Search for the cell housing the specified text and yield its [X, Y] center coordinate. 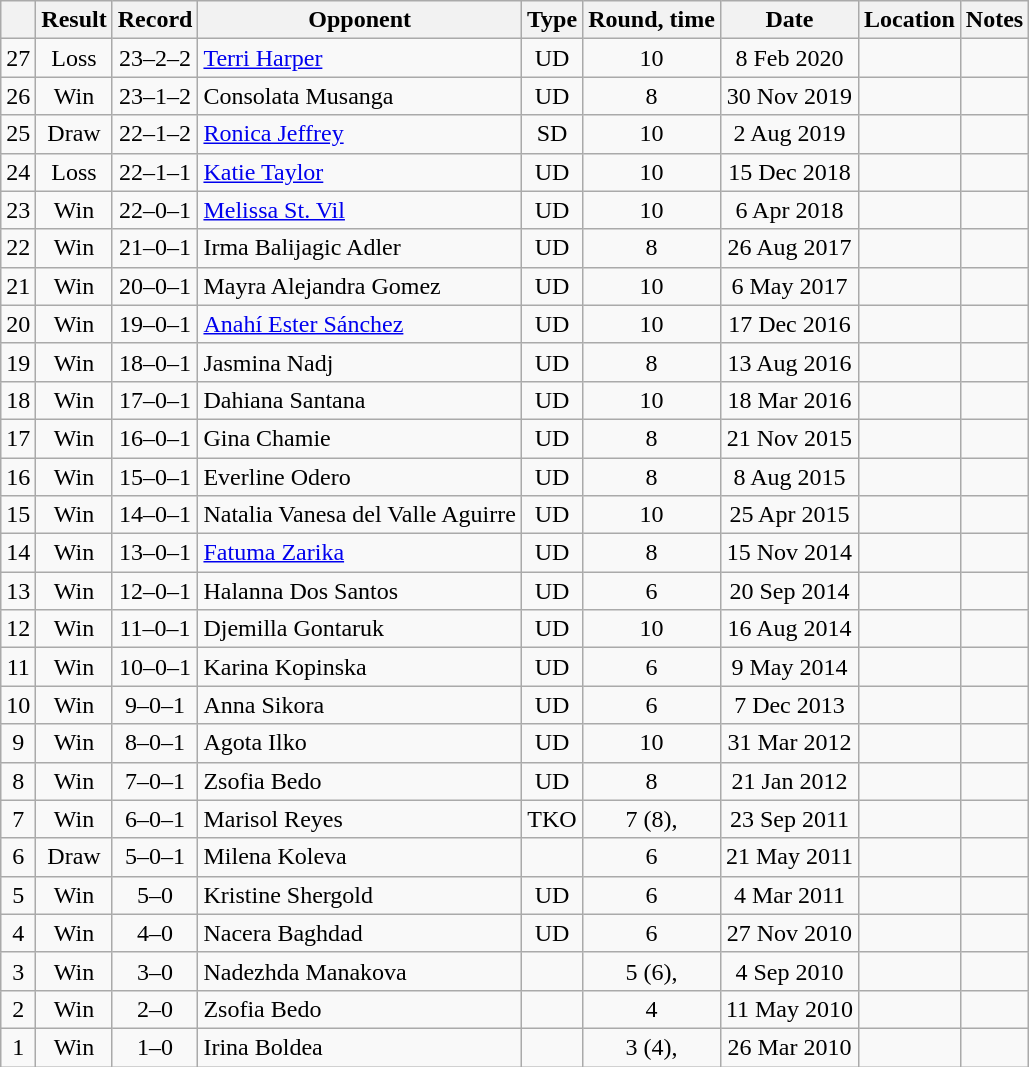
23 [18, 210]
6 May 2017 [789, 286]
27 [18, 58]
27 Nov 2010 [789, 933]
Melissa St. Vil [360, 210]
Gina Chamie [360, 438]
16–0–1 [155, 438]
18 [18, 400]
10–0–1 [155, 667]
4–0 [155, 933]
4 Sep 2010 [789, 971]
21–0–1 [155, 248]
15–0–1 [155, 477]
20 [18, 324]
1–0 [155, 1047]
19 [18, 362]
Result [74, 20]
Anahí Ester Sánchez [360, 324]
Agota Ilko [360, 743]
Record [155, 20]
2 [18, 1009]
22–1–1 [155, 172]
Irina Boldea [360, 1047]
26 Aug 2017 [789, 248]
15 Dec 2018 [789, 172]
7 Dec 2013 [789, 705]
Opponent [360, 20]
12 [18, 629]
14 [18, 553]
18 Mar 2016 [789, 400]
Terri Harper [360, 58]
21 Jan 2012 [789, 781]
15 [18, 515]
11–0–1 [155, 629]
21 [18, 286]
20 Sep 2014 [789, 591]
9–0–1 [155, 705]
22 [18, 248]
1 [18, 1047]
31 Mar 2012 [789, 743]
8 Aug 2015 [789, 477]
Nacera Baghdad [360, 933]
23 Sep 2011 [789, 819]
5 (6), [652, 971]
Halanna Dos Santos [360, 591]
Anna Sikora [360, 705]
7 (8), [652, 819]
11 May 2010 [789, 1009]
26 Mar 2010 [789, 1047]
Location [910, 20]
2–0 [155, 1009]
19–0–1 [155, 324]
17–0–1 [155, 400]
21 Nov 2015 [789, 438]
Djemilla Gontaruk [360, 629]
22–0–1 [155, 210]
Jasmina Nadj [360, 362]
16 [18, 477]
Dahiana Santana [360, 400]
13 [18, 591]
Ronica Jeffrey [360, 134]
22–1–2 [155, 134]
6 Apr 2018 [789, 210]
Marisol Reyes [360, 819]
3 [18, 971]
25 Apr 2015 [789, 515]
Karina Kopinska [360, 667]
18–0–1 [155, 362]
9 May 2014 [789, 667]
5–0–1 [155, 857]
Type [552, 20]
5 [18, 895]
Natalia Vanesa del Valle Aguirre [360, 515]
23–2–2 [155, 58]
24 [18, 172]
Mayra Alejandra Gomez [360, 286]
3 (4), [652, 1047]
Notes [994, 20]
15 Nov 2014 [789, 553]
Round, time [652, 20]
Everline Odero [360, 477]
2 Aug 2019 [789, 134]
4 Mar 2011 [789, 895]
26 [18, 96]
9 [18, 743]
Fatuma Zarika [360, 553]
17 Dec 2016 [789, 324]
8 Feb 2020 [789, 58]
Nadezhda Manakova [360, 971]
Consolata Musanga [360, 96]
12–0–1 [155, 591]
16 Aug 2014 [789, 629]
20–0–1 [155, 286]
17 [18, 438]
Katie Taylor [360, 172]
14–0–1 [155, 515]
SD [552, 134]
Date [789, 20]
TKO [552, 819]
Milena Koleva [360, 857]
6–0–1 [155, 819]
Irma Balijagic Adler [360, 248]
25 [18, 134]
30 Nov 2019 [789, 96]
8–0–1 [155, 743]
5–0 [155, 895]
13 Aug 2016 [789, 362]
7–0–1 [155, 781]
7 [18, 819]
3–0 [155, 971]
Kristine Shergold [360, 895]
23–1–2 [155, 96]
13–0–1 [155, 553]
21 May 2011 [789, 857]
11 [18, 667]
